Find where the given text appears and provide that cell's center as (x, y) coordinate. 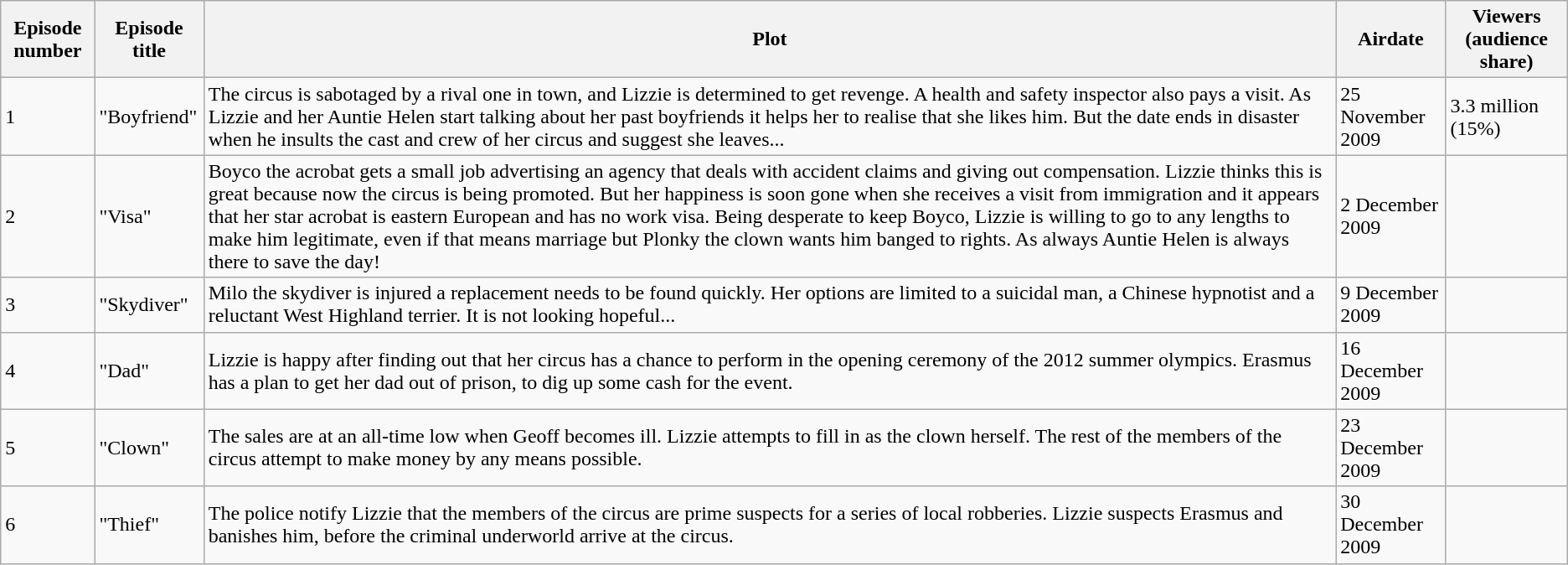
"Clown" (149, 448)
9 December 2009 (1390, 305)
"Dad" (149, 371)
"Thief" (149, 525)
"Visa" (149, 216)
Airdate (1390, 39)
2 December 2009 (1390, 216)
5 (48, 448)
Episode number (48, 39)
3 (48, 305)
Viewers (audience share) (1506, 39)
6 (48, 525)
23 December 2009 (1390, 448)
"Skydiver" (149, 305)
1 (48, 117)
25 November 2009 (1390, 117)
Episode title (149, 39)
16 December 2009 (1390, 371)
3.3 million (15%) (1506, 117)
"Boyfriend" (149, 117)
2 (48, 216)
Plot (770, 39)
4 (48, 371)
30 December 2009 (1390, 525)
